Find where the given text appears and provide that cell's center as [X, Y] coordinate. 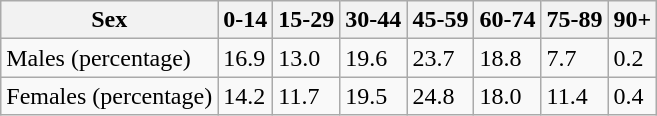
Females (percentage) [110, 96]
18.8 [508, 58]
15-29 [306, 20]
30-44 [374, 20]
24.8 [440, 96]
18.0 [508, 96]
13.0 [306, 58]
0-14 [246, 20]
Sex [110, 20]
11.4 [574, 96]
16.9 [246, 58]
0.2 [632, 58]
11.7 [306, 96]
90+ [632, 20]
7.7 [574, 58]
0.4 [632, 96]
19.6 [374, 58]
45-59 [440, 20]
60-74 [508, 20]
19.5 [374, 96]
14.2 [246, 96]
23.7 [440, 58]
Males (percentage) [110, 58]
75-89 [574, 20]
